Identify which cell holds the provided text, then report its [X, Y] central coordinate. 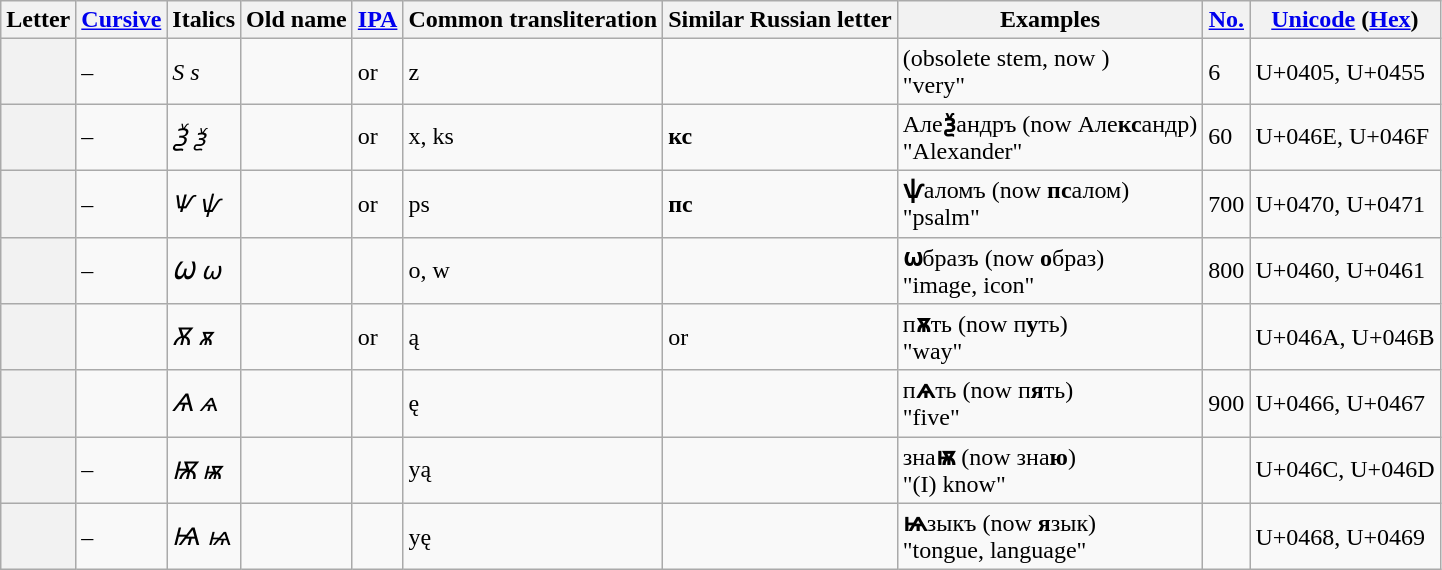
Letter [38, 20]
6 [1226, 72]
Examples [1050, 20]
Ѕ ѕ [204, 72]
U+0460, U+0461 [1345, 270]
ą [533, 338]
yą [533, 470]
Ѧ ѧ [204, 404]
U+046E, U+046F [1345, 138]
пс [780, 204]
пѫть (now путь) "way" [1050, 338]
Unicode (Hex) [1345, 20]
кс [780, 138]
yę [533, 536]
Ѩ ѩ [204, 536]
пѧть (now пять) "five" [1050, 404]
Ѱ ѱ [204, 204]
Ѫ ѫ [204, 338]
Italics [204, 20]
900 [1226, 404]
Common transliteration [533, 20]
800 [1226, 270]
x, ks [533, 138]
U+046A, U+046B [1345, 338]
Old name [297, 20]
o, w [533, 270]
Алеѯандръ (now Александр) "Alexander" [1050, 138]
U+0466, U+0467 [1345, 404]
знаѭ (now знаю) "(I) know" [1050, 470]
U+046C, U+046D [1345, 470]
(obsolete stem, now ) "very" [1050, 72]
Ѭ ѭ [204, 470]
U+0405, U+0455 [1345, 72]
Ѯ ѯ [204, 138]
700 [1226, 204]
Ѡ ѡ [204, 270]
U+0470, U+0471 [1345, 204]
z [533, 72]
ѡбразъ (now образ) "image, icon" [1050, 270]
ѩзыкъ (now язык) "tongue, language" [1050, 536]
IPA [378, 20]
ę [533, 404]
No. [1226, 20]
Cursive [122, 20]
60 [1226, 138]
ps [533, 204]
Similar Russian letter [780, 20]
ѱаломъ (now псалом) "psalm" [1050, 204]
U+0468, U+0469 [1345, 536]
